Output the [X, Y] coordinate of the center of the cell containing the given text.  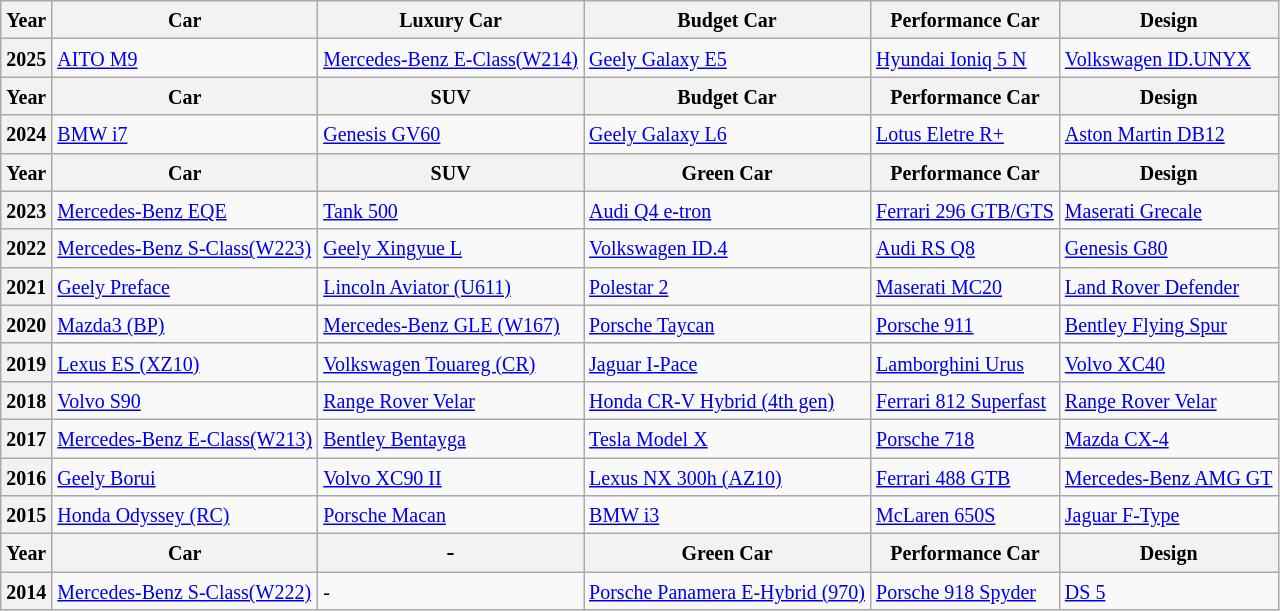
Mercedes-Benz E-Class(W214) [451, 58]
2024 [26, 134]
Porsche 911 [966, 324]
Ferrari 296 GTB/GTS [966, 210]
2025 [26, 58]
Volvo XC90 II [451, 477]
Genesis G80 [1168, 248]
Volkswagen ID.4 [728, 248]
2015 [26, 515]
Honda CR-V Hybrid (4th gen) [728, 400]
Mercedes-Benz E-Class(W213) [185, 438]
2018 [26, 400]
Lamborghini Urus [966, 362]
Maserati MC20 [966, 286]
Porsche Panamera E-Hybrid (970) [728, 591]
Hyundai Ioniq 5 N [966, 58]
Jaguar I-Pace [728, 362]
Volkswagen ID.UNYX [1168, 58]
Bentley Flying Spur [1168, 324]
Tesla Model X [728, 438]
Mercedes-Benz AMG GT [1168, 477]
BMW i7 [185, 134]
Porsche Macan [451, 515]
2017 [26, 438]
Polestar 2 [728, 286]
Lotus Eletre R+ [966, 134]
Volvo S90 [185, 400]
Ferrari 488 GTB [966, 477]
BMW i3 [728, 515]
Maserati Grecale [1168, 210]
AITO M9 [185, 58]
Porsche 718 [966, 438]
DS 5 [1168, 591]
Lexus NX 300h (AZ10) [728, 477]
Mazda CX-4 [1168, 438]
Geely Borui [185, 477]
Genesis GV60 [451, 134]
Bentley Bentayga [451, 438]
Honda Odyssey (RC) [185, 515]
Aston Martin DB12 [1168, 134]
2020 [26, 324]
Mazda3 (BP) [185, 324]
Land Rover Defender [1168, 286]
Audi Q4 e-tron [728, 210]
2014 [26, 591]
2021 [26, 286]
Mercedes-Benz S-Class(W222) [185, 591]
Lexus ES (XZ10) [185, 362]
2023 [26, 210]
2022 [26, 248]
Ferrari 812 Superfast [966, 400]
Geely Galaxy E5 [728, 58]
Volvo XC40 [1168, 362]
Volkswagen Touareg (CR) [451, 362]
Luxury Car [451, 20]
Audi RS Q8 [966, 248]
Lincoln Aviator (U611) [451, 286]
Porsche 918 Spyder [966, 591]
2019 [26, 362]
2016 [26, 477]
McLaren 650S [966, 515]
Mercedes-Benz S-Class(W223) [185, 248]
Porsche Taycan [728, 324]
Geely Galaxy L6 [728, 134]
Mercedes-Benz EQE [185, 210]
Geely Preface [185, 286]
Geely Xingyue L [451, 248]
Tank 500 [451, 210]
Mercedes-Benz GLE (W167) [451, 324]
Jaguar F-Type [1168, 515]
